Output the (x, y) coordinate of the center of the cell containing the given text.  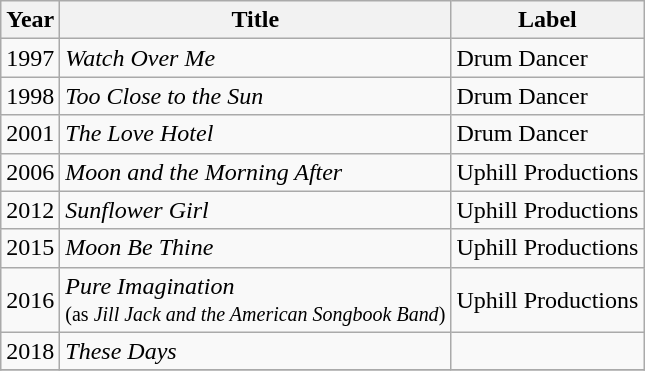
Too Close to the Sun (256, 96)
Watch Over Me (256, 58)
2018 (30, 351)
2001 (30, 134)
2012 (30, 210)
These Days (256, 351)
1997 (30, 58)
Moon Be Thine (256, 248)
Label (548, 20)
Sunflower Girl (256, 210)
2016 (30, 300)
1998 (30, 96)
The Love Hotel (256, 134)
Pure Imagination(as Jill Jack and the American Songbook Band) (256, 300)
2006 (30, 172)
Title (256, 20)
Moon and the Morning After (256, 172)
2015 (30, 248)
Year (30, 20)
